For the text-containing cell, return its midpoint in (x, y) coordinate format. 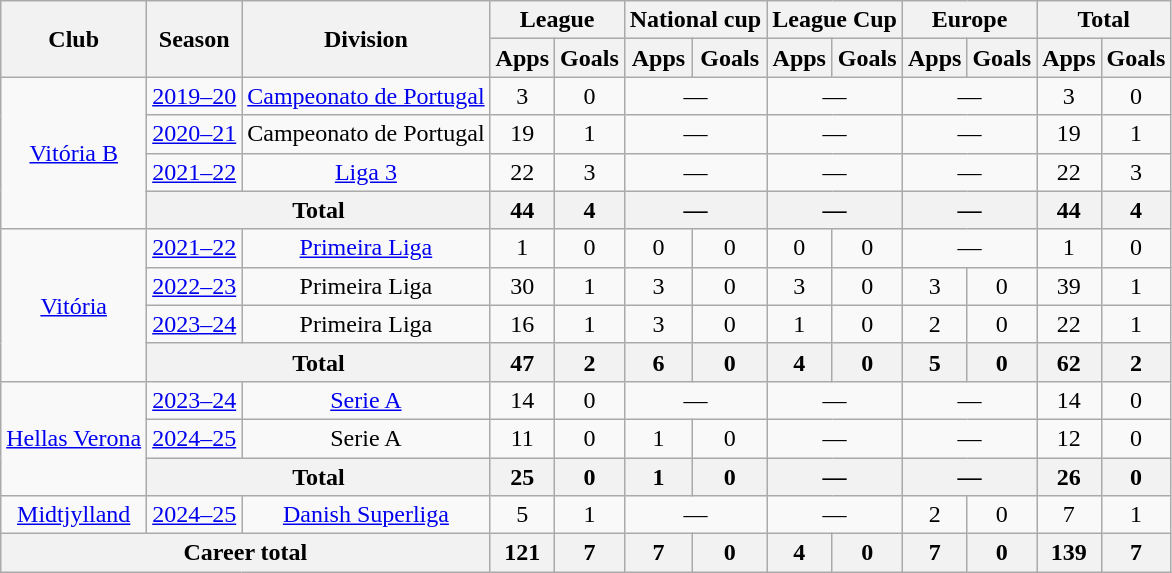
Vitória (74, 305)
26 (1069, 477)
League (557, 20)
139 (1069, 553)
Danish Superliga (366, 515)
Vitória B (74, 153)
Club (74, 39)
Europe (969, 20)
2020–21 (194, 134)
25 (522, 477)
Division (366, 39)
121 (522, 553)
Liga 3 (366, 172)
47 (522, 362)
11 (522, 438)
Season (194, 39)
6 (658, 362)
62 (1069, 362)
Career total (246, 553)
League Cup (835, 20)
39 (1069, 286)
16 (522, 324)
12 (1069, 438)
2019–20 (194, 96)
Hellas Verona (74, 438)
Midtjylland (74, 515)
2022–23 (194, 286)
30 (522, 286)
National cup (695, 20)
